Determine the [X, Y] coordinate at the center of the cell enclosing the given text.  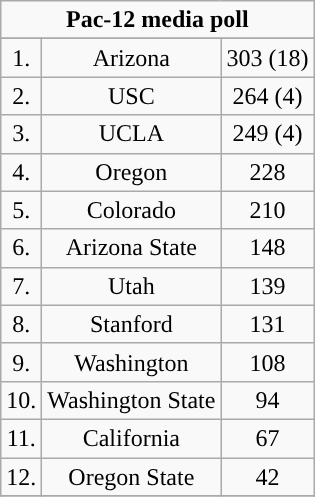
Washington [132, 362]
Oregon State [132, 477]
10. [22, 400]
7. [22, 286]
264 (4) [268, 96]
249 (4) [268, 134]
Arizona [132, 58]
Arizona State [132, 248]
148 [268, 248]
11. [22, 438]
USC [132, 96]
6. [22, 248]
108 [268, 362]
303 (18) [268, 58]
139 [268, 286]
Washington State [132, 400]
1. [22, 58]
228 [268, 172]
California [132, 438]
8. [22, 324]
94 [268, 400]
Colorado [132, 210]
3. [22, 134]
210 [268, 210]
12. [22, 477]
Oregon [132, 172]
2. [22, 96]
Utah [132, 286]
Stanford [132, 324]
5. [22, 210]
UCLA [132, 134]
42 [268, 477]
Pac-12 media poll [158, 20]
9. [22, 362]
4. [22, 172]
67 [268, 438]
131 [268, 324]
